Determine the (X, Y) coordinate at the center of the cell enclosing the given text.  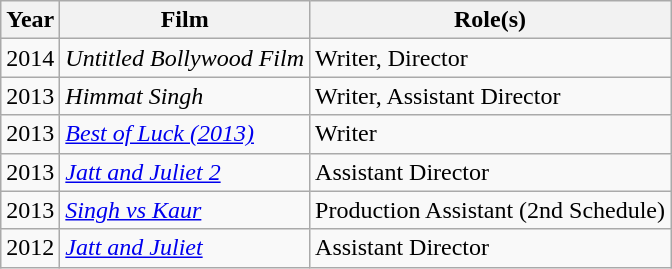
Writer (490, 134)
2012 (30, 248)
Untitled Bollywood Film (185, 58)
Best of Luck (2013) (185, 134)
Singh vs Kaur (185, 210)
Film (185, 20)
Jatt and Juliet (185, 248)
Role(s) (490, 20)
Jatt and Juliet 2 (185, 172)
2014 (30, 58)
Year (30, 20)
Writer, Director (490, 58)
Production Assistant (2nd Schedule) (490, 210)
Writer, Assistant Director (490, 96)
Himmat Singh (185, 96)
